From the cell containing the given text, extract its center point as (X, Y) coordinate. 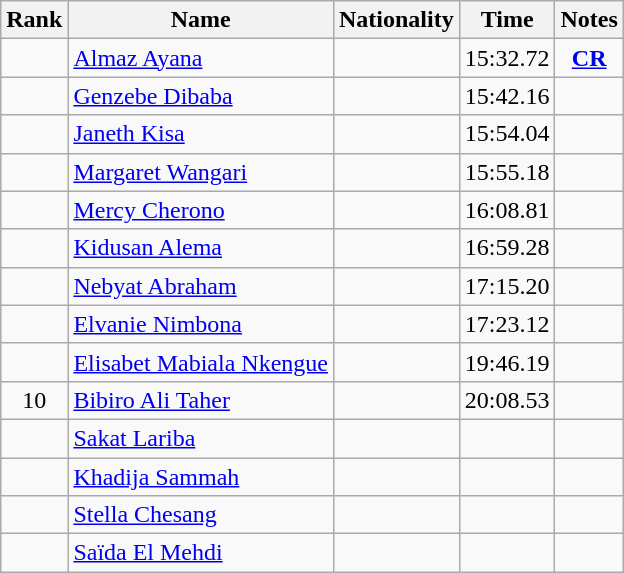
Almaz Ayana (201, 58)
15:55.18 (507, 172)
Stella Chesang (201, 515)
Khadija Sammah (201, 477)
Kidusan Alema (201, 248)
15:54.04 (507, 134)
19:46.19 (507, 362)
Mercy Cherono (201, 210)
15:32.72 (507, 58)
Name (201, 20)
17:23.12 (507, 324)
Elvanie Nimbona (201, 324)
Nationality (396, 20)
Genzebe Dibaba (201, 96)
Nebyat Abraham (201, 286)
15:42.16 (507, 96)
17:15.20 (507, 286)
Rank (34, 20)
Saïda El Mehdi (201, 553)
16:08.81 (507, 210)
Janeth Kisa (201, 134)
Sakat Lariba (201, 438)
16:59.28 (507, 248)
Margaret Wangari (201, 172)
CR (589, 58)
20:08.53 (507, 400)
Elisabet Mabiala Nkengue (201, 362)
10 (34, 400)
Notes (589, 20)
Bibiro Ali Taher (201, 400)
Time (507, 20)
